Return the [x, y] coordinate for the center point of the cell that contains the specified text.  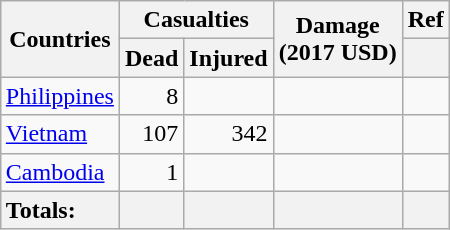
Damage(2017 USD) [338, 39]
Cambodia [60, 172]
342 [228, 134]
107 [151, 134]
Countries [60, 39]
8 [151, 96]
Injured [228, 58]
Vietnam [60, 134]
1 [151, 172]
Philippines [60, 96]
Dead [151, 58]
Casualties [196, 20]
Totals: [60, 210]
Ref [426, 20]
